From the cell containing the given text, extract its center point as (X, Y) coordinate. 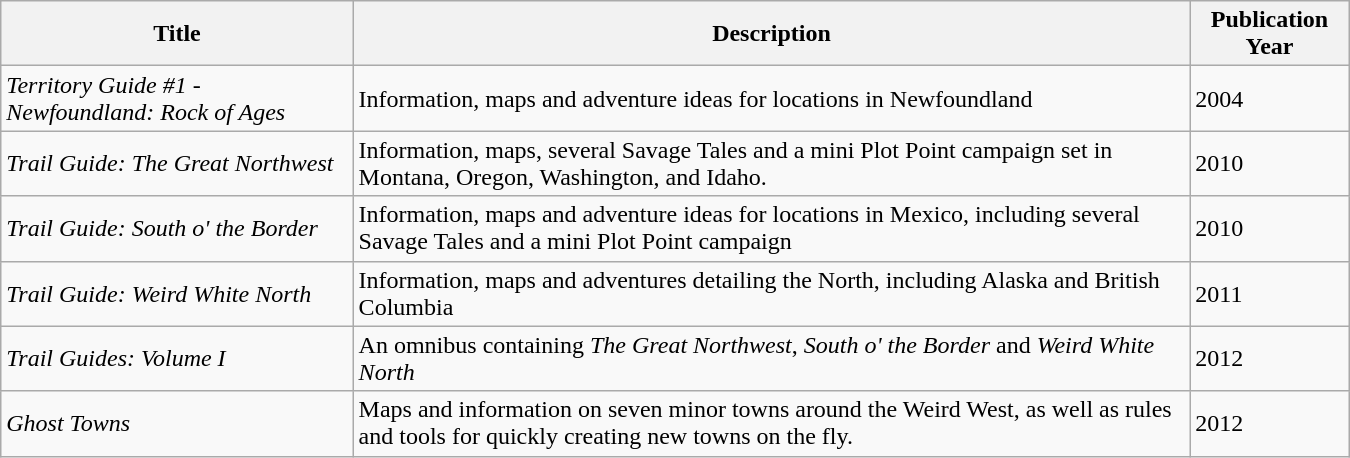
Territory Guide #1 - Newfoundland: Rock of Ages (177, 98)
Trail Guide: South o' the Border (177, 228)
Description (772, 34)
Information, maps and adventure ideas for locations in Mexico, including several Savage Tales and a mini Plot Point campaign (772, 228)
Publication Year (1270, 34)
Trail Guide: Weird White North (177, 294)
Trail Guides: Volume I (177, 358)
Trail Guide: The Great Northwest (177, 164)
An omnibus containing The Great Northwest, South o' the Border and Weird White North (772, 358)
Maps and information on seven minor towns around the Weird West, as well as rules and tools for quickly creating new towns on the fly. (772, 424)
Information, maps and adventure ideas for locations in Newfoundland (772, 98)
Title (177, 34)
Information, maps and adventures detailing the North, including Alaska and British Columbia (772, 294)
2004 (1270, 98)
Ghost Towns (177, 424)
2011 (1270, 294)
Information, maps, several Savage Tales and a mini Plot Point campaign set in Montana, Oregon, Washington, and Idaho. (772, 164)
